Provide the [X, Y] coordinate of the cell's center where the given text is located.  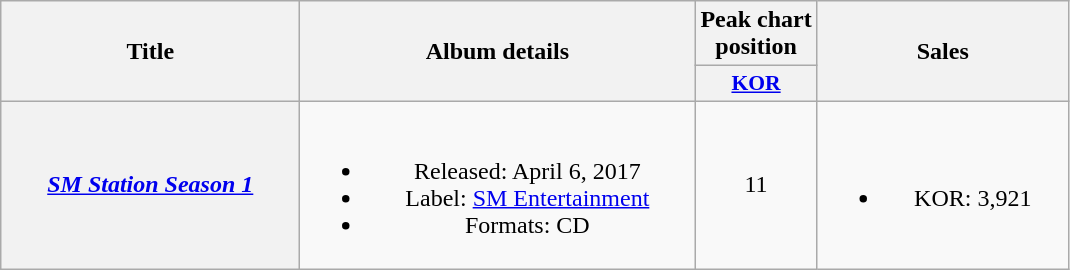
Released: April 6, 2017Label: SM EntertainmentFormats: CD [498, 184]
Title [150, 52]
11 [756, 184]
SM Station Season 1 [150, 184]
Album details [498, 52]
KOR: 3,921 [942, 184]
Sales [942, 52]
Peak chartposition [756, 34]
KOR [756, 84]
